Scan for the cell matching the given text and deliver its (x, y) coordinate at center. 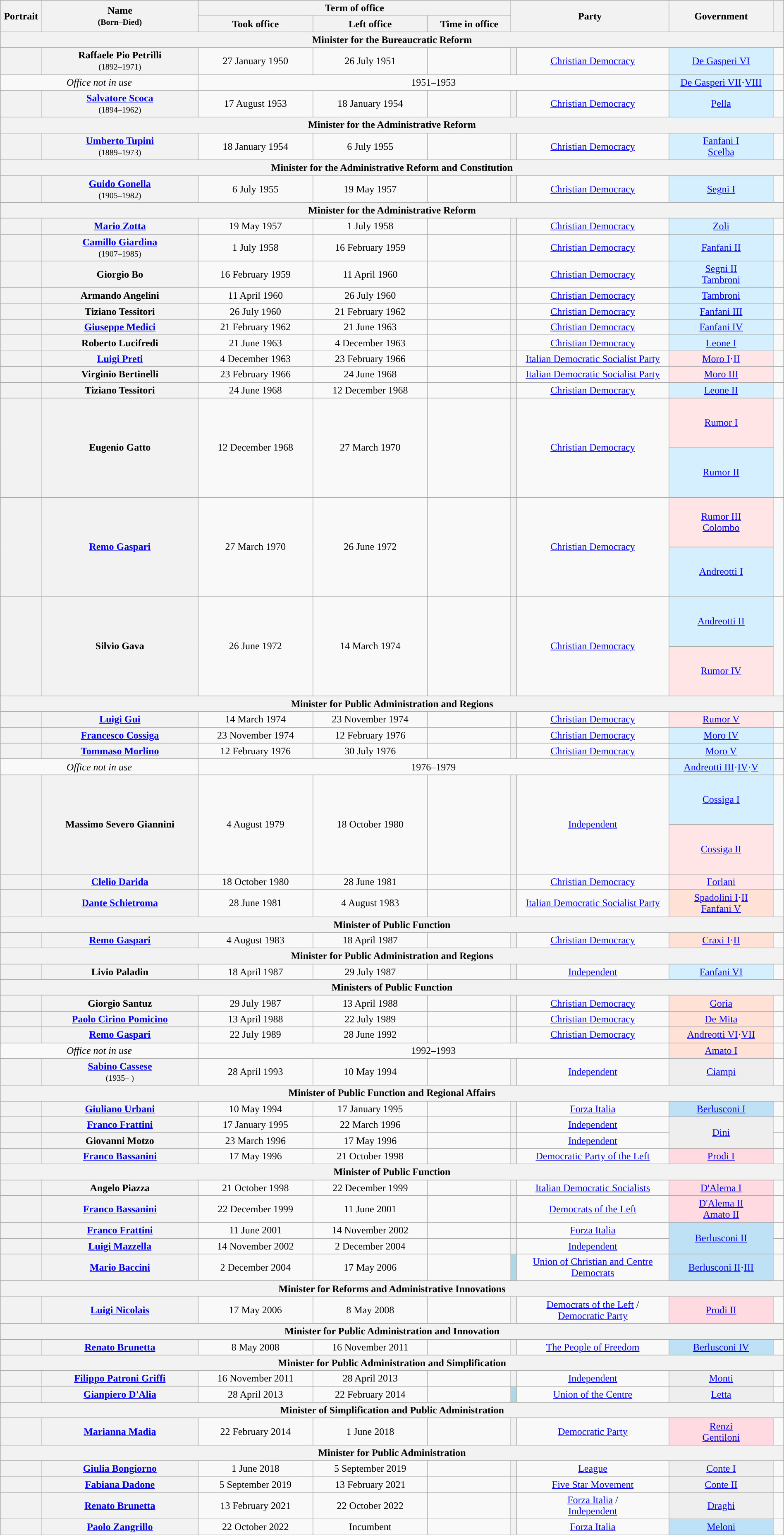
Silvio Gava (120, 646)
Pella (721, 103)
Umberto Tupini(1889–1973) (120, 146)
Giuseppe Medici (120, 327)
Rumor IV (721, 671)
Berlusconi II·III (721, 1268)
Conte II (721, 1484)
Prodi I (721, 1156)
Fanfani VI (721, 972)
Berlusconi IV (721, 1347)
Minister for the Administrative Reform and Constitution (392, 168)
Fanfani II (721, 247)
Goria (721, 1003)
Democratic Party of the Left (593, 1156)
Time in office (469, 24)
17 August 1953 (256, 103)
Cossiga I (721, 799)
1992–1993 (433, 1051)
Eugenio Gatto (120, 448)
Sabino Cassese(1935– ) (120, 1072)
Leone II (721, 390)
Andreotti I (721, 572)
Italian Democratic Socialists (593, 1188)
League (593, 1468)
Giovanni Motzo (120, 1140)
30 July 1976 (370, 751)
Mario Zotta (120, 226)
Filippo Patroni Griffi (120, 1379)
Giuliano Urbani (120, 1109)
Armando Angelini (120, 296)
Andreotti VI·VII (721, 1035)
Segni IITambroni (721, 275)
Prodi II (721, 1310)
Zoli (721, 226)
Leone I (721, 343)
27 January 1950 (256, 61)
The People of Freedom (593, 1347)
Rumor II (721, 472)
De Mita (721, 1019)
Paolo Zangrillo (120, 1527)
Party (590, 16)
Conte I (721, 1468)
Luigi Gui (120, 720)
Moro IV (721, 735)
Dante Schietroma (120, 903)
De Gasperi VI (721, 61)
Rumor V (721, 720)
Democratic Party (593, 1432)
Berlusconi I (721, 1109)
Paolo Cirino Pomicino (120, 1019)
RenziGentiloni (721, 1432)
28 June 1992 (370, 1035)
Meloni (721, 1527)
Ministers of Public Function (392, 988)
Fanfani III (721, 312)
Salvatore Scoca(1894–1962) (120, 103)
Andreotti III·IV·V (721, 767)
Minister of Simplification and Public Administration (392, 1410)
Portrait (21, 16)
De Gasperi VII·VIII (721, 82)
Minister for Public Administration and Innovation (392, 1331)
26 July 1951 (370, 61)
Fanfani IScelba (721, 146)
Minister of Public Function and Regional Affairs (392, 1093)
Livio Paladin (120, 972)
Amato I (721, 1051)
Tommaso Morlino (120, 751)
Minister for Public Administration (392, 1453)
Draghi (721, 1506)
Cossiga II (721, 849)
Giorgio Bo (120, 275)
Democrats of the Left /Democratic Party (593, 1310)
Guido Gonella(1905–1982) (120, 189)
Minister for the Bureaucratic Reform (392, 40)
4 August 1979 (256, 824)
Name(Born–Died) (120, 16)
Camillo Giardina(1907–1985) (120, 247)
Rumor I (721, 423)
Berlusconi II (721, 1238)
Ciampi (721, 1072)
Moro I·II (721, 359)
Fabiana Dadone (120, 1484)
Tambroni (721, 296)
Dini (721, 1132)
Government (721, 16)
Giorgio Santuz (120, 1003)
Moro V (721, 751)
Francesco Cossiga (120, 735)
Union of Christian and Centre Democrats (593, 1268)
Forlani (721, 882)
Democrats of the Left (593, 1209)
Andreotti II (721, 621)
Monti (721, 1379)
Clelio Darida (120, 882)
Moro III (721, 374)
Luigi Preti (120, 359)
Incumbent (370, 1527)
Letta (721, 1394)
Took office (256, 24)
Marianna Madia (120, 1432)
Roberto Lucifredi (120, 343)
Luigi Nicolais (120, 1310)
Five Star Movement (593, 1484)
Minister for Reforms and Administrative Innovations (392, 1289)
Massimo Severo Giannini (120, 824)
D'Alema IIAmato II (721, 1209)
23 March 1996 (256, 1140)
Giulia Bongiorno (120, 1468)
Rumor IIIColombo (721, 522)
Angelo Piazza (120, 1188)
22 March 1996 (370, 1125)
D'Alema I (721, 1188)
Fanfani IV (721, 327)
Spadolini I·IIFanfani V (721, 903)
Union of the Centre (593, 1394)
Gianpiero D'Alia (120, 1394)
Raffaele Pio Petrilli(1892–1971) (120, 61)
Term of office (355, 8)
Virginio Bertinelli (120, 374)
Luigi Mazzella (120, 1246)
1951–1953 (433, 82)
Left office (370, 24)
Forza Italia /Independent (593, 1506)
28 April 1993 (256, 1072)
Minister for Public Administration and Simplification (392, 1363)
Segni I (721, 189)
Craxi I·II (721, 940)
Mario Baccini (120, 1268)
1976–1979 (433, 767)
